Return [X, Y] of the center of cell containing provided text 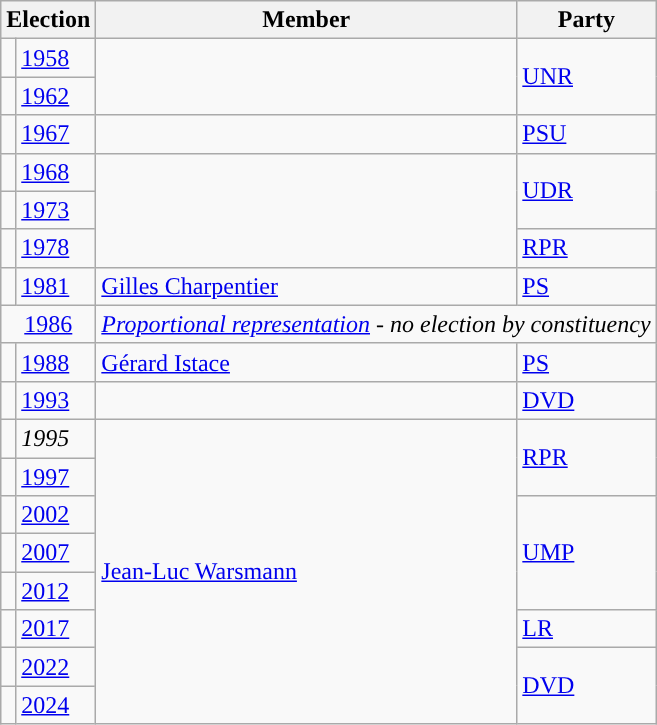
1958 [56, 58]
1968 [56, 172]
UNR [586, 77]
1978 [56, 248]
2017 [56, 629]
Gérard Istace [306, 362]
1993 [56, 400]
Proportional representation - no election by constituency [376, 324]
Jean-Luc Warsmann [306, 571]
1981 [56, 286]
1962 [56, 96]
PSU [586, 134]
2022 [56, 667]
1973 [56, 210]
Party [586, 20]
1995 [56, 438]
Gilles Charpentier [306, 286]
2012 [56, 591]
2007 [56, 553]
2002 [56, 515]
Election [48, 20]
UMP [586, 553]
2024 [56, 705]
1988 [56, 362]
1997 [56, 477]
1986 [48, 324]
UDR [586, 191]
Member [306, 20]
1967 [56, 134]
LR [586, 629]
